Provide the [x, y] coordinate of the cell's center where the given text is located.  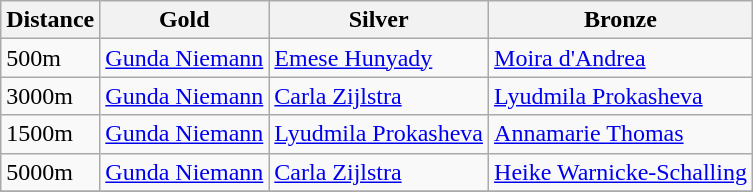
Heike Warnicke-Schalling [621, 172]
Moira d'Andrea [621, 58]
Distance [50, 20]
Annamarie Thomas [621, 134]
3000m [50, 96]
Gold [184, 20]
1500m [50, 134]
Bronze [621, 20]
Emese Hunyady [379, 58]
500m [50, 58]
Silver [379, 20]
5000m [50, 172]
